Detect which cell encompasses the target text, then output its [X, Y] center coordinate. 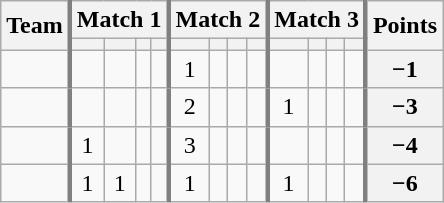
Match 2 [218, 20]
2 [188, 107]
3 [188, 145]
−3 [404, 107]
Match 1 [120, 20]
−6 [404, 183]
Team [36, 26]
−1 [404, 69]
Points [404, 26]
Match 3 [316, 20]
−4 [404, 145]
